Return (X, Y) of the center of cell containing provided text 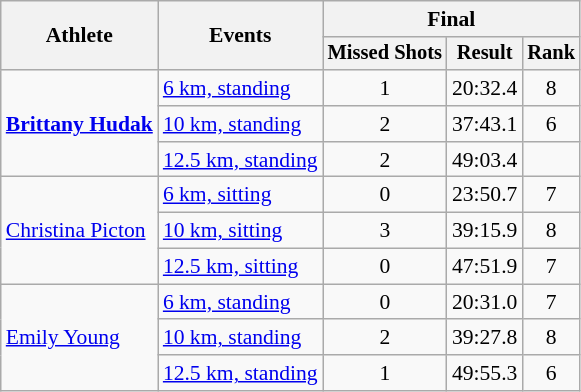
Brittany Hudak (80, 124)
39:15.9 (484, 231)
Christina Picton (80, 230)
Result (484, 54)
37:43.1 (484, 124)
10 km, sitting (240, 231)
Missed Shots (385, 54)
23:50.7 (484, 195)
Events (240, 36)
3 (385, 231)
Rank (551, 54)
20:32.4 (484, 88)
20:31.0 (484, 302)
49:03.4 (484, 160)
39:27.8 (484, 338)
Athlete (80, 36)
12.5 km, sitting (240, 267)
47:51.9 (484, 267)
49:55.3 (484, 373)
Emily Young (80, 338)
6 km, sitting (240, 195)
Final (452, 19)
